Determine the (X, Y) coordinate at the center of the cell enclosing the given text.  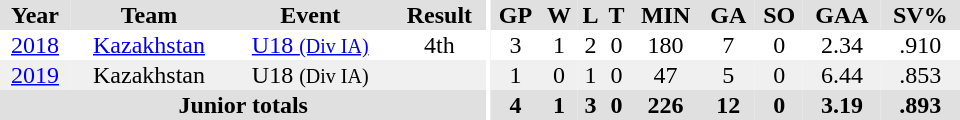
Junior totals (243, 105)
6.44 (842, 75)
47 (666, 75)
2 (590, 45)
2.34 (842, 45)
SO (779, 15)
GP (515, 15)
226 (666, 105)
4th (439, 45)
.910 (920, 45)
MIN (666, 15)
Year (35, 15)
GAA (842, 15)
4 (515, 105)
.853 (920, 75)
3.19 (842, 105)
12 (729, 105)
.893 (920, 105)
W (558, 15)
Event (310, 15)
Result (439, 15)
5 (729, 75)
7 (729, 45)
SV% (920, 15)
GA (729, 15)
Team (149, 15)
L (590, 15)
2019 (35, 75)
T (617, 15)
180 (666, 45)
2018 (35, 45)
